Pinpoint the cell where the given text exists, returning its [x, y] midpoint coordinate. 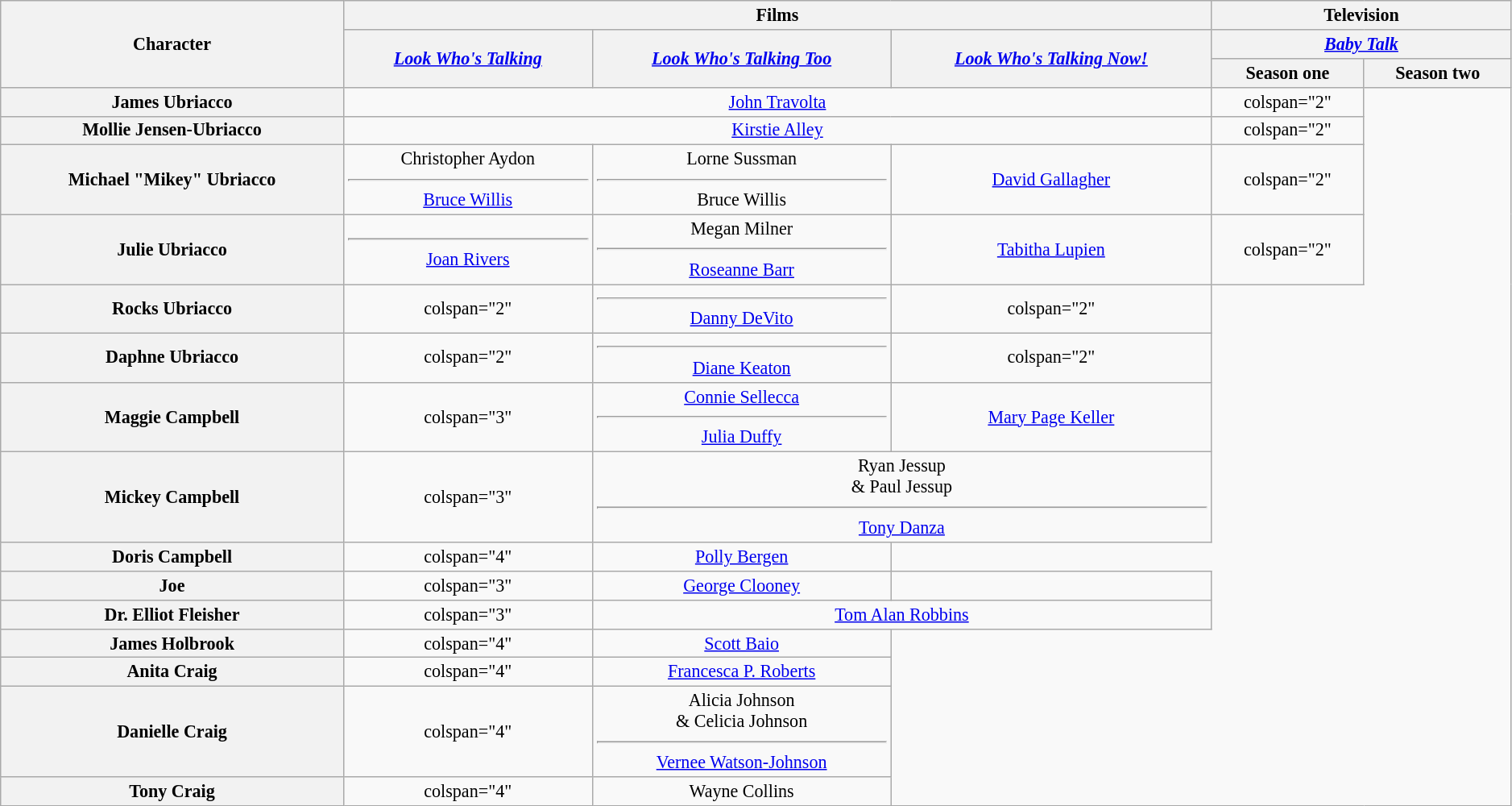
Baby Talk [1361, 44]
Ryan Jessup & Paul Jessup Tony Danza [901, 496]
Mary Page Keller [1051, 417]
Joe [172, 585]
Rocks Ubriacco [172, 308]
Maggie Campbell [172, 417]
Season two [1437, 73]
James Ubriacco [172, 102]
Look Who's Talking [467, 58]
Michael "Mikey" Ubriacco [172, 180]
Danielle Craig [172, 731]
George Clooney [741, 585]
Look Who's Talking Too [741, 58]
Christopher Aydon Bruce Willis [467, 180]
Francesca P. Roberts [741, 672]
Tom Alan Robbins [901, 614]
Films [777, 15]
Scott Baio [741, 643]
David Gallagher [1051, 180]
Season one [1288, 73]
Doris Campbell [172, 556]
Lorne Sussman Bruce Willis [741, 180]
Connie Sellecca Julia Duffy [741, 417]
Kirstie Alley [777, 131]
Television [1361, 15]
Danny DeVito [741, 308]
Daphne Ubriacco [172, 358]
Anita Craig [172, 672]
Tabitha Lupien [1051, 249]
Mollie Jensen-Ubriacco [172, 131]
James Holbrook [172, 643]
Polly Bergen [741, 556]
Look Who's Talking Now! [1051, 58]
Wayne Collins [741, 791]
Megan Milner Roseanne Barr [741, 249]
Alicia Johnson & Celicia Johnson Vernee Watson-Johnson [741, 731]
John Travolta [777, 102]
Joan Rivers [467, 249]
Dr. Elliot Fleisher [172, 614]
Mickey Campbell [172, 496]
Diane Keaton [741, 358]
Tony Craig [172, 791]
Character [172, 44]
Julie Ubriacco [172, 249]
